Search for the cell housing the specified text and yield its (x, y) center coordinate. 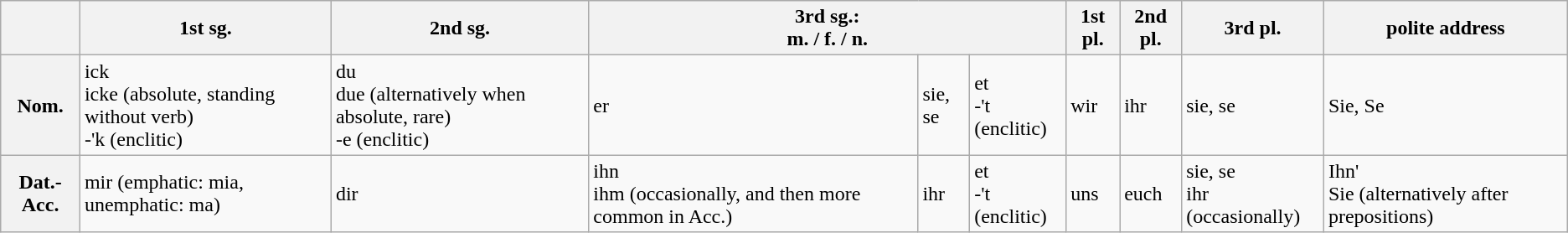
Sie, Se (1446, 106)
er (754, 106)
dir (459, 194)
1st pl. (1093, 28)
Ihn' Sie (alternatively after prepositions) (1446, 194)
3rd pl. (1253, 28)
ick icke (absolute, standing without verb) -'k (enclitic) (205, 106)
1st sg. (205, 28)
wir (1093, 106)
polite address (1446, 28)
euch (1151, 194)
3rd sg.: m. / f. / n. (828, 28)
sie, se ihr (occasionally) (1253, 194)
2nd sg. (459, 28)
Nom. (40, 106)
ihn ihm (occasionally, and then more common in Acc.) (754, 194)
du due (alternatively when absolute, rare) -e (enclitic) (459, 106)
2nd pl. (1151, 28)
Dat.-Acc. (40, 194)
mir (emphatic: mia, unemphatic: ma) (205, 194)
uns (1093, 194)
